Return the [X, Y] coordinate for the center point of the cell that contains the specified text.  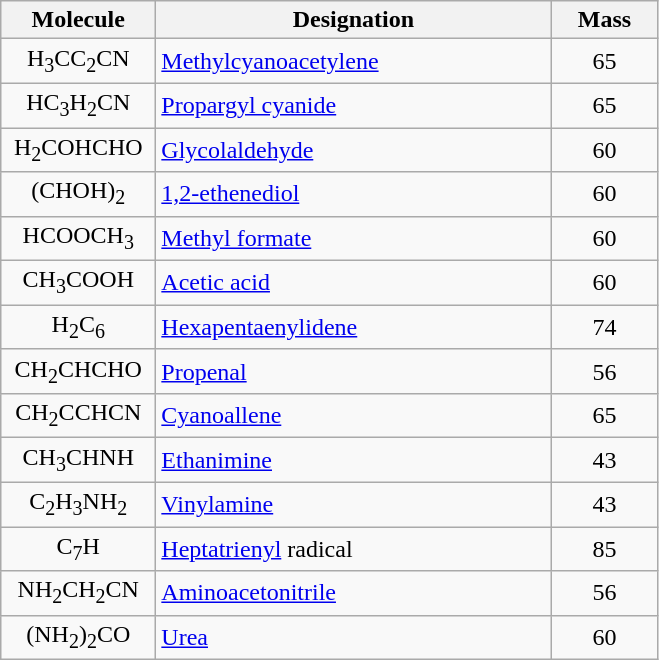
Urea [354, 637]
HCOOCH3 [78, 238]
85 [604, 549]
H2C6 [78, 327]
Acetic acid [354, 283]
74 [604, 327]
1,2-ethenediol [354, 194]
CH2CCHCN [78, 416]
Designation [354, 20]
Heptatrienyl radical [354, 549]
Mass [604, 20]
Propenal [354, 371]
CH3CHNH [78, 460]
Vinylamine [354, 504]
Hexapentaenylidene [354, 327]
Propargyl cyanide [354, 105]
(NH2)2CO [78, 637]
HC3H2CN [78, 105]
Methylcyanoacetylene [354, 61]
(CHOH)2 [78, 194]
Molecule [78, 20]
Methyl formate [354, 238]
Ethanimine [354, 460]
H3CC2CN [78, 61]
C7H [78, 549]
NH2CH2CN [78, 593]
CH2CHCHO [78, 371]
Glycolaldehyde [354, 150]
C2H3NH2 [78, 504]
CH3COOH [78, 283]
H2COHCHO [78, 150]
Aminoacetonitrile [354, 593]
Cyanoallene [354, 416]
